For the text-containing cell, return its midpoint in [X, Y] coordinate format. 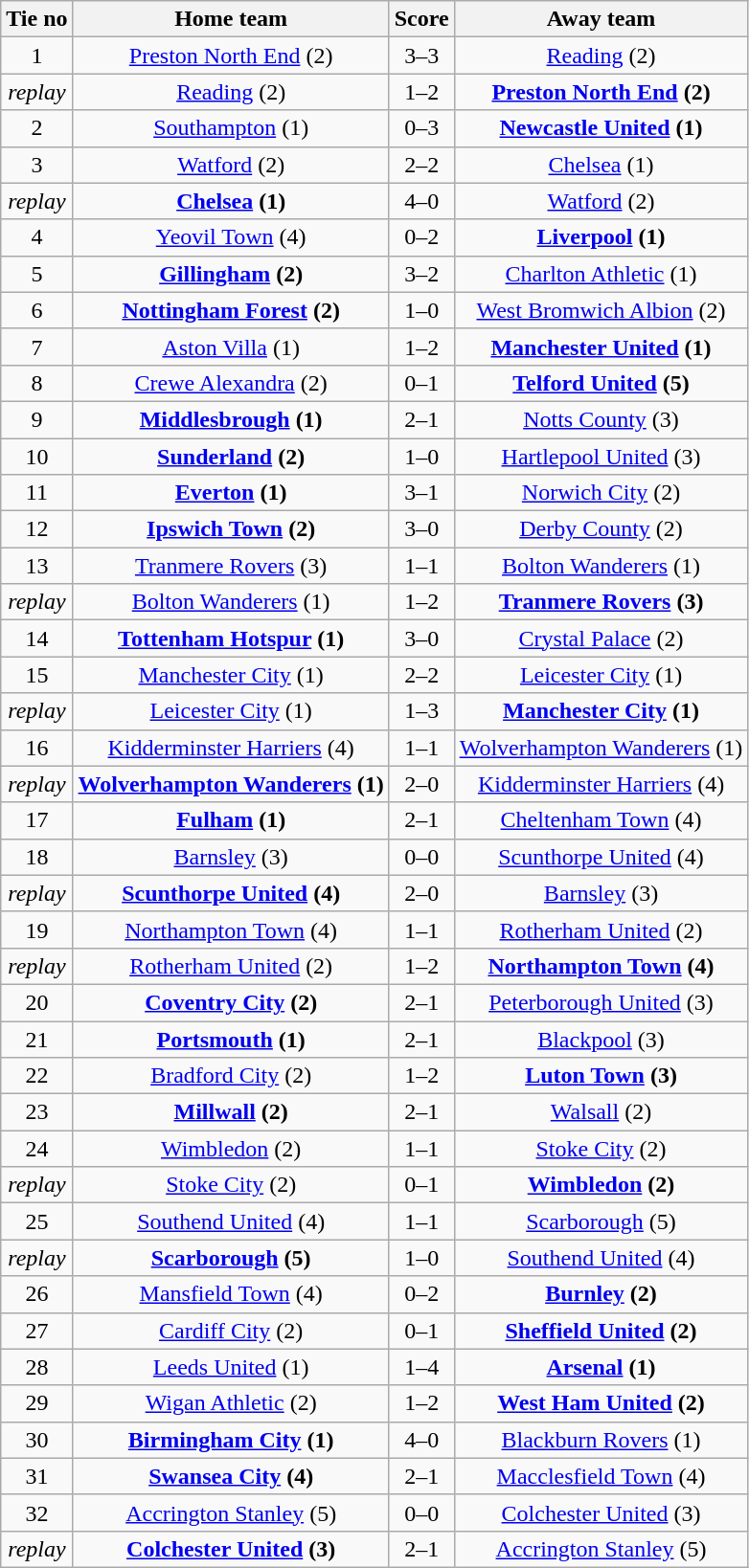
9 [36, 419]
Aston Villa (1) [231, 347]
Swansea City (4) [231, 1476]
West Ham United (2) [601, 1403]
4 [36, 237]
0–3 [421, 128]
3–3 [421, 56]
Luton Town (3) [601, 1076]
8 [36, 383]
17 [36, 820]
26 [36, 1294]
Arsenal (1) [601, 1367]
3–1 [421, 493]
29 [36, 1403]
Nottingham Forest (2) [231, 310]
Coventry City (2) [231, 1002]
5 [36, 274]
7 [36, 347]
12 [36, 529]
31 [36, 1476]
Fulham (1) [231, 820]
Mansfield Town (4) [231, 1294]
3–2 [421, 274]
Liverpool (1) [601, 237]
1–3 [421, 711]
Crystal Palace (2) [601, 638]
Cheltenham Town (4) [601, 820]
Blackpool (3) [601, 1039]
Southampton (1) [231, 128]
Sheffield United (2) [601, 1331]
23 [36, 1112]
20 [36, 1002]
30 [36, 1440]
19 [36, 930]
24 [36, 1149]
Middlesbrough (1) [231, 419]
Away team [601, 19]
Derby County (2) [601, 529]
Crewe Alexandra (2) [231, 383]
Tie no [36, 19]
13 [36, 566]
Cardiff City (2) [231, 1331]
32 [36, 1512]
28 [36, 1367]
Tottenham Hotspur (1) [231, 638]
Sunderland (2) [231, 457]
3 [36, 165]
Home team [231, 19]
Burnley (2) [601, 1294]
Ipswich Town (2) [231, 529]
Leeds United (1) [231, 1367]
6 [36, 310]
1–4 [421, 1367]
Manchester United (1) [601, 347]
21 [36, 1039]
Charlton Athletic (1) [601, 274]
18 [36, 857]
Macclesfield Town (4) [601, 1476]
1 [36, 56]
Wigan Athletic (2) [231, 1403]
16 [36, 748]
Gillingham (2) [231, 274]
11 [36, 493]
Millwall (2) [231, 1112]
Everton (1) [231, 493]
West Bromwich Albion (2) [601, 310]
15 [36, 675]
Score [421, 19]
Peterborough United (3) [601, 1002]
Bradford City (2) [231, 1076]
25 [36, 1221]
Telford United (5) [601, 383]
22 [36, 1076]
Yeovil Town (4) [231, 237]
14 [36, 638]
Newcastle United (1) [601, 128]
Hartlepool United (3) [601, 457]
Blackburn Rovers (1) [601, 1440]
Walsall (2) [601, 1112]
10 [36, 457]
Norwich City (2) [601, 493]
2 [36, 128]
27 [36, 1331]
Birmingham City (1) [231, 1440]
Notts County (3) [601, 419]
Portsmouth (1) [231, 1039]
